Determine the (X, Y) coordinate at the center of the cell enclosing the given text.  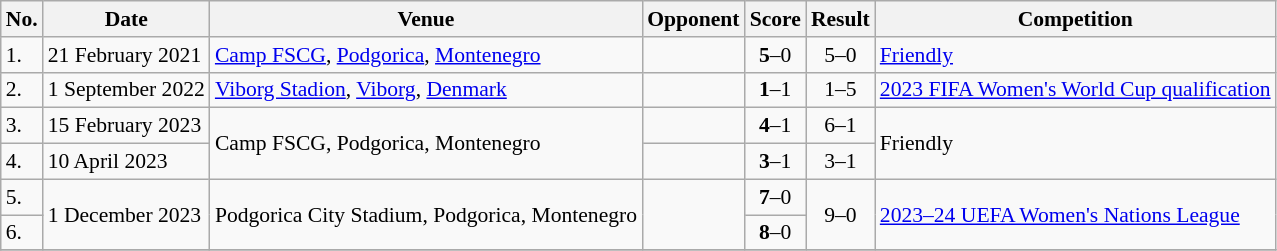
21 February 2021 (126, 55)
4. (22, 162)
10 April 2023 (126, 162)
Result (840, 19)
3. (22, 126)
2. (22, 90)
8–0 (776, 233)
Viborg Stadion, Viborg, Denmark (426, 90)
1. (22, 55)
Competition (1076, 19)
6–1 (840, 126)
4–1 (776, 126)
1–1 (776, 90)
2023 FIFA Women's World Cup qualification (1076, 90)
Score (776, 19)
6. (22, 233)
9–0 (840, 214)
1 September 2022 (126, 90)
1 December 2023 (126, 214)
Opponent (694, 19)
15 February 2023 (126, 126)
Venue (426, 19)
5. (22, 197)
7–0 (776, 197)
No. (22, 19)
2023–24 UEFA Women's Nations League (1076, 214)
Podgorica City Stadium, Podgorica, Montenegro (426, 214)
1–5 (840, 90)
Date (126, 19)
